Return the [X, Y] coordinate for the center point of the cell that contains the specified text.  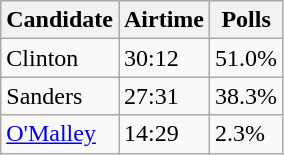
2.3% [246, 134]
Airtime [164, 20]
51.0% [246, 58]
Polls [246, 20]
Candidate [60, 20]
27:31 [164, 96]
Clinton [60, 58]
14:29 [164, 134]
38.3% [246, 96]
30:12 [164, 58]
Sanders [60, 96]
O'Malley [60, 134]
